Provide the (X, Y) coordinate of the cell's center where the given text is located.  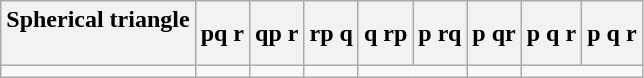
rp q (331, 34)
pq r (222, 34)
qp r (277, 34)
Spherical triangle (98, 34)
p qr (494, 34)
q rp (385, 34)
p rq (440, 34)
